For the text-containing cell, return its midpoint in (x, y) coordinate format. 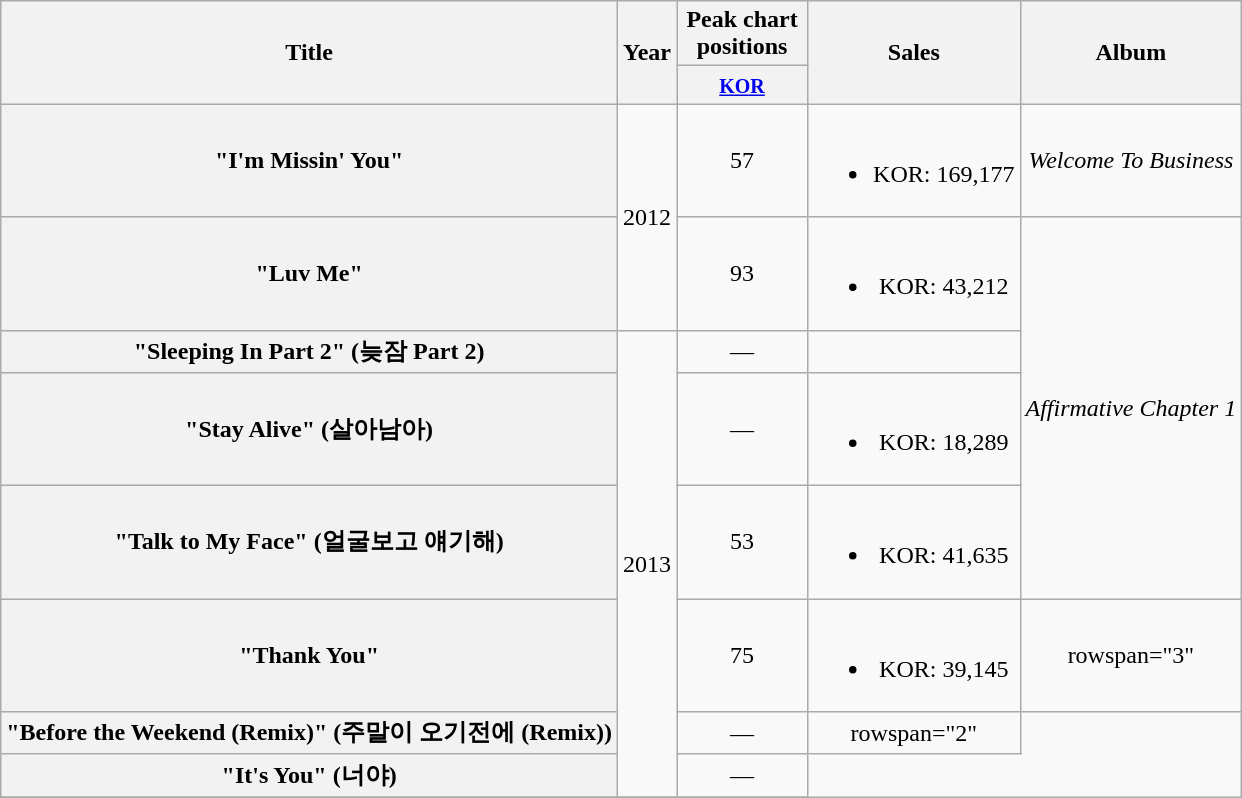
93 (742, 274)
"Stay Alive" (살아남아) (310, 430)
rowspan="2" (914, 734)
Peak chart positions (742, 34)
"Sleeping In Part 2" (늦잠 Part 2) (310, 352)
rowspan="3" (1131, 656)
Title (310, 52)
Year (646, 52)
"Before the Weekend (Remix)" (주말이 오기전에 (Remix)) (310, 734)
KOR: 169,177 (914, 160)
"Talk to My Face" (얼굴보고 얘기해) (310, 542)
75 (742, 656)
"I'm Missin' You" (310, 160)
Album (1131, 52)
KOR (742, 85)
KOR: 39,145 (914, 656)
"It's You" (너야) (310, 776)
53 (742, 542)
2012 (646, 217)
57 (742, 160)
"Thank You" (310, 656)
KOR: 43,212 (914, 274)
KOR: 18,289 (914, 430)
Sales (914, 52)
Welcome To Business (1131, 160)
KOR: 41,635 (914, 542)
"Luv Me" (310, 274)
2013 (646, 564)
Affirmative Chapter 1 (1131, 408)
